Detect which cell encompasses the target text, then output its (x, y) center coordinate. 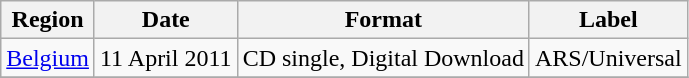
Format (383, 20)
Belgium (48, 58)
CD single, Digital Download (383, 58)
ARS/Universal (608, 58)
Region (48, 20)
11 April 2011 (166, 58)
Date (166, 20)
Label (608, 20)
